Search for the cell housing the specified text and yield its [X, Y] center coordinate. 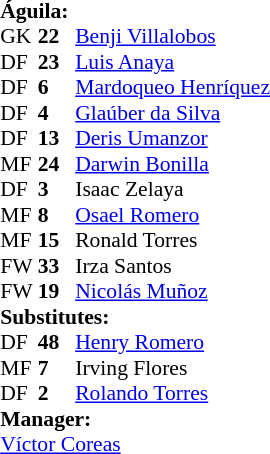
Irving Flores [172, 368]
6 [57, 87]
Darwin Bonilla [172, 164]
2 [57, 393]
Mardoqueo Henríquez [172, 87]
Isaac Zelaya [172, 189]
24 [57, 164]
Henry Romero [172, 343]
22 [57, 37]
8 [57, 215]
19 [57, 291]
23 [57, 62]
Deris Umanzor [172, 139]
GK [19, 37]
Nicolás Muñoz [172, 291]
Glaúber da Silva [172, 113]
13 [57, 139]
Irza Santos [172, 266]
48 [57, 343]
Manager: [135, 419]
4 [57, 113]
33 [57, 266]
15 [57, 241]
7 [57, 368]
3 [57, 189]
Osael Romero [172, 215]
Rolando Torres [172, 393]
Luis Anaya [172, 62]
Substitutes: [135, 317]
Benji Villalobos [172, 37]
Ronald Torres [172, 241]
